Identify which cell holds the provided text, then report its (X, Y) central coordinate. 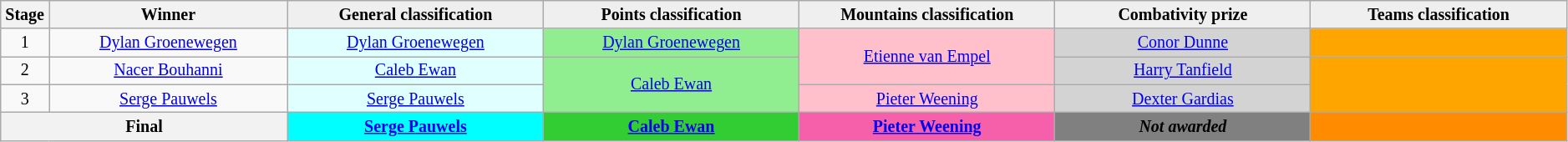
Mountains classification (927, 15)
Stage (25, 15)
Points classification (671, 15)
Dexter Gardias (1183, 99)
Harry Tanfield (1183, 70)
Final (145, 127)
Nacer Bouhanni (169, 70)
2 (25, 70)
General classification (415, 15)
Teams classification (1439, 15)
3 (25, 99)
Etienne van Empel (927, 57)
Winner (169, 15)
Conor Dunne (1183, 43)
Not awarded (1183, 127)
Combativity prize (1183, 15)
1 (25, 43)
